Detect which cell encompasses the target text, then output its [X, Y] center coordinate. 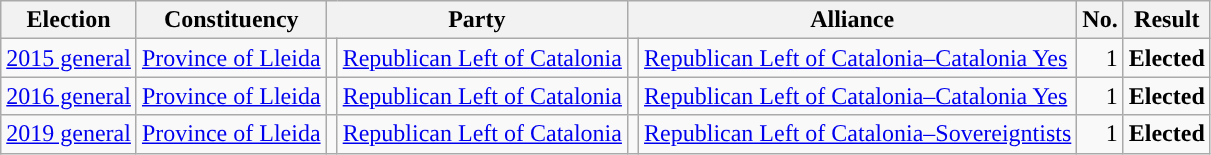
2016 general [69, 96]
2015 general [69, 58]
Party [476, 20]
Republican Left of Catalonia–Sovereigntists [858, 134]
Constituency [231, 20]
2019 general [69, 134]
Alliance [852, 20]
Result [1166, 20]
No. [1100, 20]
Election [69, 20]
